Provide the (X, Y) coordinate of the cell's center where the given text is located.  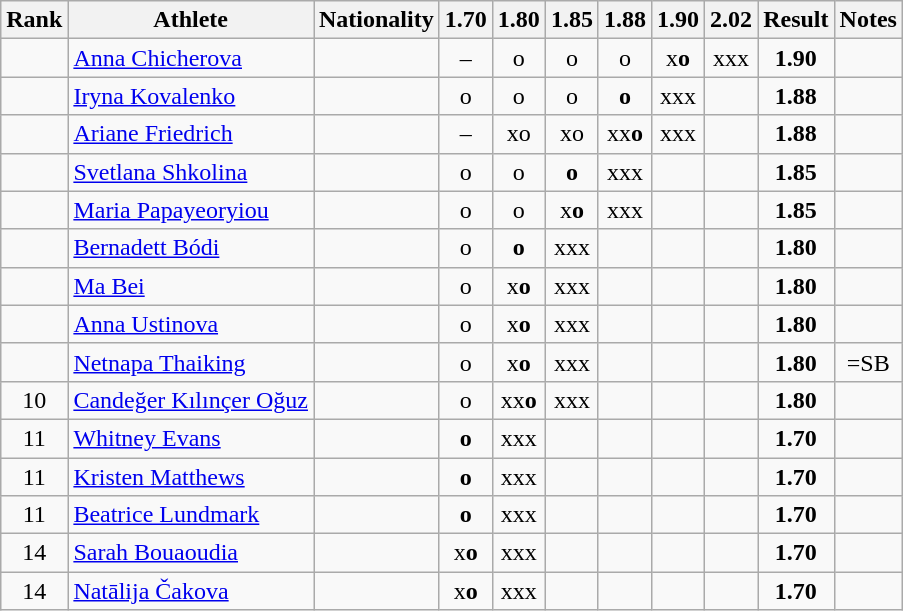
Netnapa Thaiking (191, 362)
Beatrice Lundmark (191, 515)
10 (34, 400)
Candeğer Kılınçer Oğuz (191, 400)
Result (796, 20)
=SB (868, 362)
Bernadett Bódi (191, 248)
Notes (868, 20)
Kristen Matthews (191, 477)
Whitney Evans (191, 438)
Sarah Bouaoudia (191, 553)
2.02 (732, 20)
Anna Chicherova (191, 58)
Natālija Čakova (191, 591)
Anna Ustinova (191, 324)
Ariane Friedrich (191, 134)
Iryna Kovalenko (191, 96)
Ma Bei (191, 286)
Rank (34, 20)
Athlete (191, 20)
Nationality (377, 20)
Maria Papayeoryiou (191, 210)
Svetlana Shkolina (191, 172)
